Scan for the cell matching the given text and deliver its [X, Y] coordinate at center. 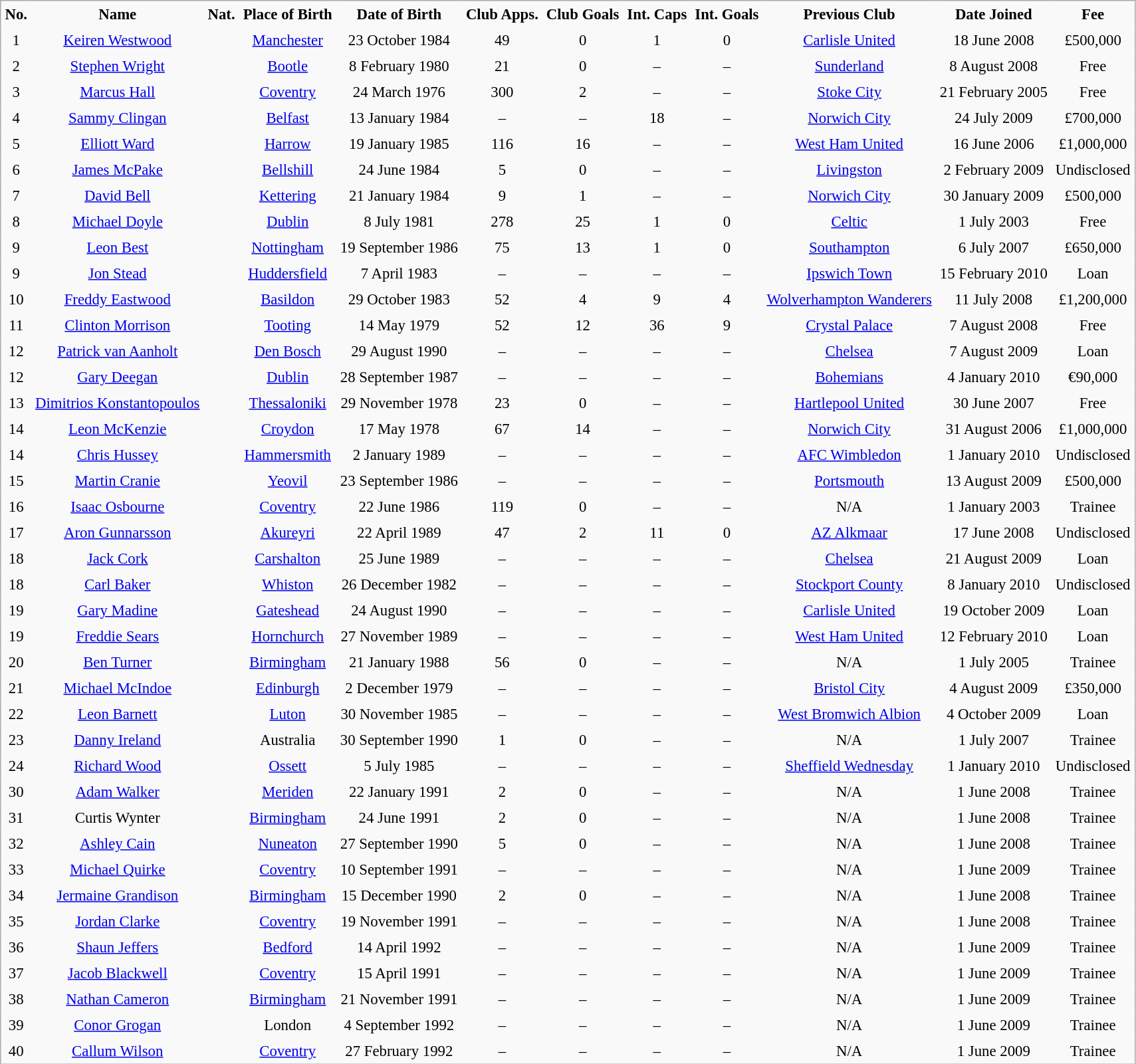
Club Apps. [503, 14]
2 February 2009 [994, 170]
23 September 1986 [399, 481]
4 August 2009 [994, 689]
32 [16, 844]
Bedford [288, 948]
17 [16, 533]
Patrick van Aanholt [117, 351]
Hammersmith [288, 455]
Leon McKenzie [117, 429]
18 June 2008 [994, 40]
Sunderland [849, 66]
Crystal Palace [849, 326]
7 April 1983 [399, 274]
116 [503, 144]
1 July 2005 [994, 662]
17 June 2008 [994, 533]
Hornchurch [288, 637]
15 April 1991 [399, 973]
Meriden [288, 792]
6 [16, 170]
Gateshead [288, 610]
Den Bosch [288, 351]
West Bromwich Albion [849, 714]
22 June 1986 [399, 506]
Akureyri [288, 533]
24 July 2009 [994, 118]
24 June 1984 [399, 170]
Bristol City [849, 689]
30 November 1985 [399, 714]
39 [16, 1025]
Michael McIndoe [117, 689]
Bellshill [288, 170]
17 May 1978 [399, 429]
Jordan Clarke [117, 921]
21 January 1984 [399, 195]
Ipswich Town [849, 274]
34 [16, 896]
Callum Wilson [117, 1051]
40 [16, 1051]
29 November 1978 [399, 403]
Elliott Ward [117, 144]
Sheffield Wednesday [849, 766]
75 [503, 247]
119 [503, 506]
Carl Baker [117, 585]
Australia [288, 740]
Huddersfield [288, 274]
25 [583, 222]
Stephen Wright [117, 66]
15 February 2010 [994, 274]
Southampton [849, 247]
Marcus Hall [117, 92]
Portsmouth [849, 481]
7 [16, 195]
Kettering [288, 195]
Shaun Jeffers [117, 948]
Livingston [849, 170]
Stoke City [849, 92]
14 May 1979 [399, 326]
Belfast [288, 118]
30 [16, 792]
Celtic [849, 222]
30 September 1990 [399, 740]
27 November 1989 [399, 637]
16 June 2006 [994, 144]
Fee [1093, 14]
8 [16, 222]
Leon Barnett [117, 714]
26 December 1982 [399, 585]
24 [16, 766]
Michael Doyle [117, 222]
Edinburgh [288, 689]
2 January 1989 [399, 455]
Michael Quirke [117, 869]
67 [503, 429]
Danny Ireland [117, 740]
21 November 1991 [399, 1000]
Leon Best [117, 247]
Thessaloniki [288, 403]
£350,000 [1093, 689]
7 August 2008 [994, 326]
4 October 2009 [994, 714]
Croydon [288, 429]
37 [16, 973]
13 January 1984 [399, 118]
19 November 1991 [399, 921]
25 June 1989 [399, 558]
Stockport County [849, 585]
Adam Walker [117, 792]
2 December 1979 [399, 689]
7 August 2009 [994, 351]
David Bell [117, 195]
AZ Alkmaar [849, 533]
33 [16, 869]
3 [16, 92]
Yeovil [288, 481]
19 January 1985 [399, 144]
Wolverhampton Wanderers [849, 299]
AFC Wimbledon [849, 455]
Int. Caps [657, 14]
21 February 2005 [994, 92]
Isaac Osbourne [117, 506]
Tooting [288, 326]
27 February 1992 [399, 1051]
Whiston [288, 585]
Sammy Clingan [117, 118]
49 [503, 40]
15 [16, 481]
Bootle [288, 66]
Curtis Wynter [117, 817]
Bohemians [849, 377]
47 [503, 533]
No. [16, 14]
Date of Birth [399, 14]
10 [16, 299]
1 July 2007 [994, 740]
Chris Hussey [117, 455]
8 January 2010 [994, 585]
Place of Birth [288, 14]
Carshalton [288, 558]
Nat. [221, 14]
Hartlepool United [849, 403]
1 January 2003 [994, 506]
1 July 2003 [994, 222]
22 [16, 714]
56 [503, 662]
Gary Madine [117, 610]
Luton [288, 714]
Jacob Blackwell [117, 973]
12 February 2010 [994, 637]
Harrow [288, 144]
Dimitrios Konstantopoulos [117, 403]
24 August 1990 [399, 610]
38 [16, 1000]
21 January 1988 [399, 662]
14 April 1992 [399, 948]
Ashley Cain [117, 844]
30 January 2009 [994, 195]
31 August 2006 [994, 429]
4 January 2010 [994, 377]
£650,000 [1093, 247]
Clinton Morrison [117, 326]
13 August 2009 [994, 481]
London [288, 1025]
Conor Grogan [117, 1025]
29 October 1983 [399, 299]
28 September 1987 [399, 377]
20 [16, 662]
19 October 2009 [994, 610]
Name [117, 14]
Richard Wood [117, 766]
24 June 1991 [399, 817]
James McPake [117, 170]
€90,000 [1093, 377]
Date Joined [994, 14]
Aron Gunnarsson [117, 533]
4 September 1992 [399, 1025]
22 April 1989 [399, 533]
Int. Goals [727, 14]
Freddy Eastwood [117, 299]
Jack Cork [117, 558]
8 August 2008 [994, 66]
29 August 1990 [399, 351]
Previous Club [849, 14]
27 September 1990 [399, 844]
Nottingham [288, 247]
Freddie Sears [117, 637]
8 February 1980 [399, 66]
300 [503, 92]
Basildon [288, 299]
5 July 1985 [399, 766]
Nuneaton [288, 844]
22 January 1991 [399, 792]
21 August 2009 [994, 558]
Club Goals [583, 14]
Jermaine Grandison [117, 896]
£1,200,000 [1093, 299]
30 June 2007 [994, 403]
8 July 1981 [399, 222]
23 October 1984 [399, 40]
Jon Stead [117, 274]
Nathan Cameron [117, 1000]
24 March 1976 [399, 92]
31 [16, 817]
Ossett [288, 766]
£700,000 [1093, 118]
10 September 1991 [399, 869]
Gary Deegan [117, 377]
35 [16, 921]
Martin Cranie [117, 481]
Keiren Westwood [117, 40]
Ben Turner [117, 662]
278 [503, 222]
15 December 1990 [399, 896]
6 July 2007 [994, 247]
11 July 2008 [994, 299]
Manchester [288, 40]
19 September 1986 [399, 247]
